Locate the cell with the specified text and output its [X, Y] center coordinate. 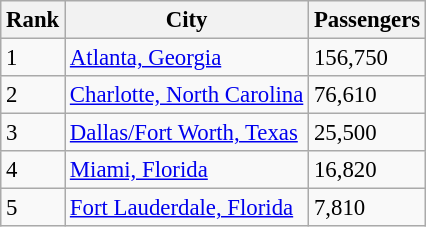
Rank [33, 20]
76,610 [368, 95]
25,500 [368, 133]
5 [33, 208]
Fort Lauderdale, Florida [187, 208]
Charlotte, North Carolina [187, 95]
7,810 [368, 208]
16,820 [368, 170]
Miami, Florida [187, 170]
City [187, 20]
3 [33, 133]
2 [33, 95]
Dallas/Fort Worth, Texas [187, 133]
Atlanta, Georgia [187, 58]
156,750 [368, 58]
1 [33, 58]
4 [33, 170]
Passengers [368, 20]
